Find where the given text appears and provide that cell's center as [x, y] coordinate. 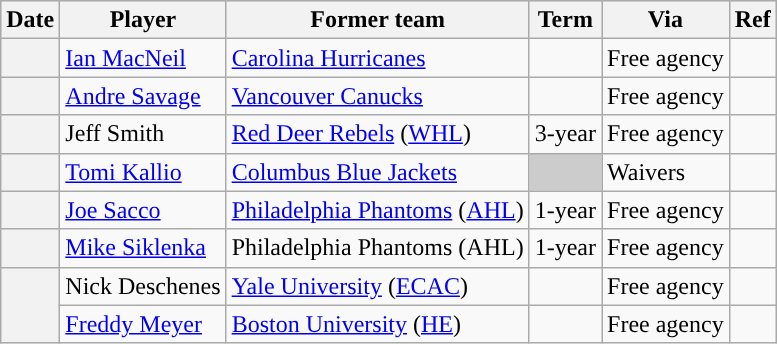
Player [143, 20]
Date [30, 20]
Columbus Blue Jackets [378, 172]
3-year [565, 134]
Mike Siklenka [143, 248]
Vancouver Canucks [378, 96]
Freddy Meyer [143, 324]
Ian MacNeil [143, 58]
Ref [752, 20]
Carolina Hurricanes [378, 58]
Tomi Kallio [143, 172]
Boston University (HE) [378, 324]
Waivers [666, 172]
Andre Savage [143, 96]
Yale University (ECAC) [378, 286]
Red Deer Rebels (WHL) [378, 134]
Former team [378, 20]
Nick Deschenes [143, 286]
Via [666, 20]
Jeff Smith [143, 134]
Term [565, 20]
Joe Sacco [143, 210]
